Capture the cell that displays the provided text and extract its (x, y) central coordinate. 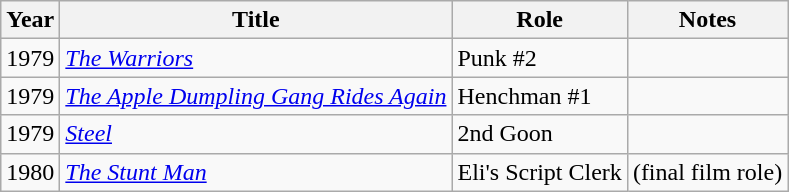
Year (30, 20)
Eli's Script Clerk (540, 172)
1980 (30, 172)
Henchman #1 (540, 96)
2nd Goon (540, 134)
Notes (707, 20)
Punk #2 (540, 58)
The Stunt Man (256, 172)
Title (256, 20)
(final film role) (707, 172)
Steel (256, 134)
The Apple Dumpling Gang Rides Again (256, 96)
The Warriors (256, 58)
Role (540, 20)
